Output the [X, Y] coordinate of the center of the cell containing the given text.  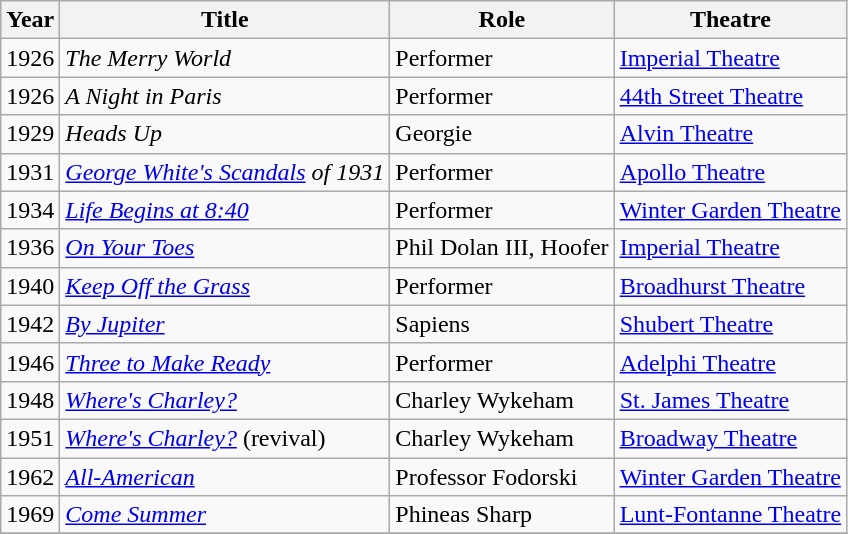
Where's Charley? [225, 400]
1934 [30, 210]
1929 [30, 134]
A Night in Paris [225, 96]
1942 [30, 324]
1948 [30, 400]
1931 [30, 172]
On Your Toes [225, 248]
Role [502, 20]
Adelphi Theatre [730, 362]
The Merry World [225, 58]
1936 [30, 248]
Broadway Theatre [730, 438]
Heads Up [225, 134]
Shubert Theatre [730, 324]
44th Street Theatre [730, 96]
All-American [225, 477]
Year [30, 20]
Broadhurst Theatre [730, 286]
1951 [30, 438]
Life Begins at 8:40 [225, 210]
George White's Scandals of 1931 [225, 172]
1940 [30, 286]
Come Summer [225, 515]
Title [225, 20]
Georgie [502, 134]
By Jupiter [225, 324]
Keep Off the Grass [225, 286]
1962 [30, 477]
1969 [30, 515]
St. James Theatre [730, 400]
Professor Fodorski [502, 477]
Phil Dolan III, Hoofer [502, 248]
Theatre [730, 20]
Alvin Theatre [730, 134]
Lunt-Fontanne Theatre [730, 515]
Apollo Theatre [730, 172]
1946 [30, 362]
Sapiens [502, 324]
Phineas Sharp [502, 515]
Where's Charley? (revival) [225, 438]
Three to Make Ready [225, 362]
